Output the [x, y] coordinate of the center of the cell containing the given text.  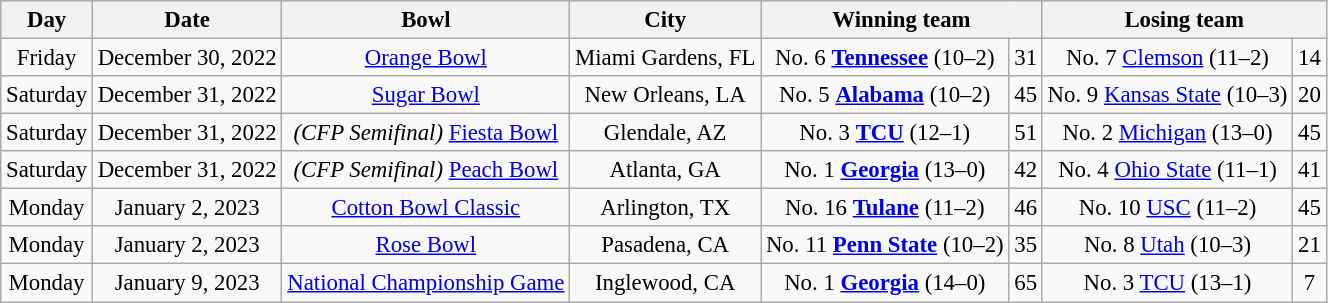
Friday [47, 58]
7 [1310, 283]
35 [1026, 245]
20 [1310, 95]
21 [1310, 245]
No. 2 Michigan (13–0) [1167, 133]
No. 8 Utah (10–3) [1167, 245]
46 [1026, 208]
No. 9 Kansas State (10–3) [1167, 95]
No. 3 TCU (12–1) [885, 133]
Cotton Bowl Classic [426, 208]
No. 6 Tennessee (10–2) [885, 58]
65 [1026, 283]
14 [1310, 58]
Inglewood, CA [666, 283]
Rose Bowl [426, 245]
Atlanta, GA [666, 170]
No. 1 Georgia (13–0) [885, 170]
Day [47, 20]
No. 7 Clemson (11–2) [1167, 58]
31 [1026, 58]
No. 16 Tulane (11–2) [885, 208]
No. 10 USC (11–2) [1167, 208]
(CFP Semifinal) Peach Bowl [426, 170]
Miami Gardens, FL [666, 58]
Pasadena, CA [666, 245]
December 30, 2022 [187, 58]
No. 11 Penn State (10–2) [885, 245]
New Orleans, LA [666, 95]
City [666, 20]
No. 5 Alabama (10–2) [885, 95]
January 9, 2023 [187, 283]
Date [187, 20]
(CFP Semifinal) Fiesta Bowl [426, 133]
41 [1310, 170]
Orange Bowl [426, 58]
National Championship Game [426, 283]
Glendale, AZ [666, 133]
No. 4 Ohio State (11–1) [1167, 170]
Sugar Bowl [426, 95]
Winning team [902, 20]
No. 3 TCU (13–1) [1167, 283]
Losing team [1184, 20]
51 [1026, 133]
Arlington, TX [666, 208]
No. 1 Georgia (14–0) [885, 283]
Bowl [426, 20]
42 [1026, 170]
